Identify which cell holds the provided text, then report its (X, Y) central coordinate. 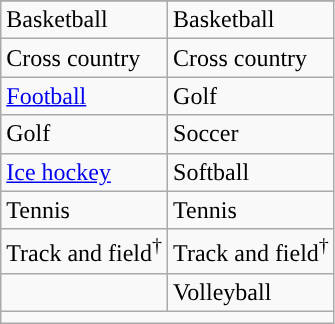
Soccer (252, 134)
Football (84, 96)
Softball (252, 172)
Ice hockey (84, 172)
Volleyball (252, 293)
